Find where the given text appears and provide that cell's center as (X, Y) coordinate. 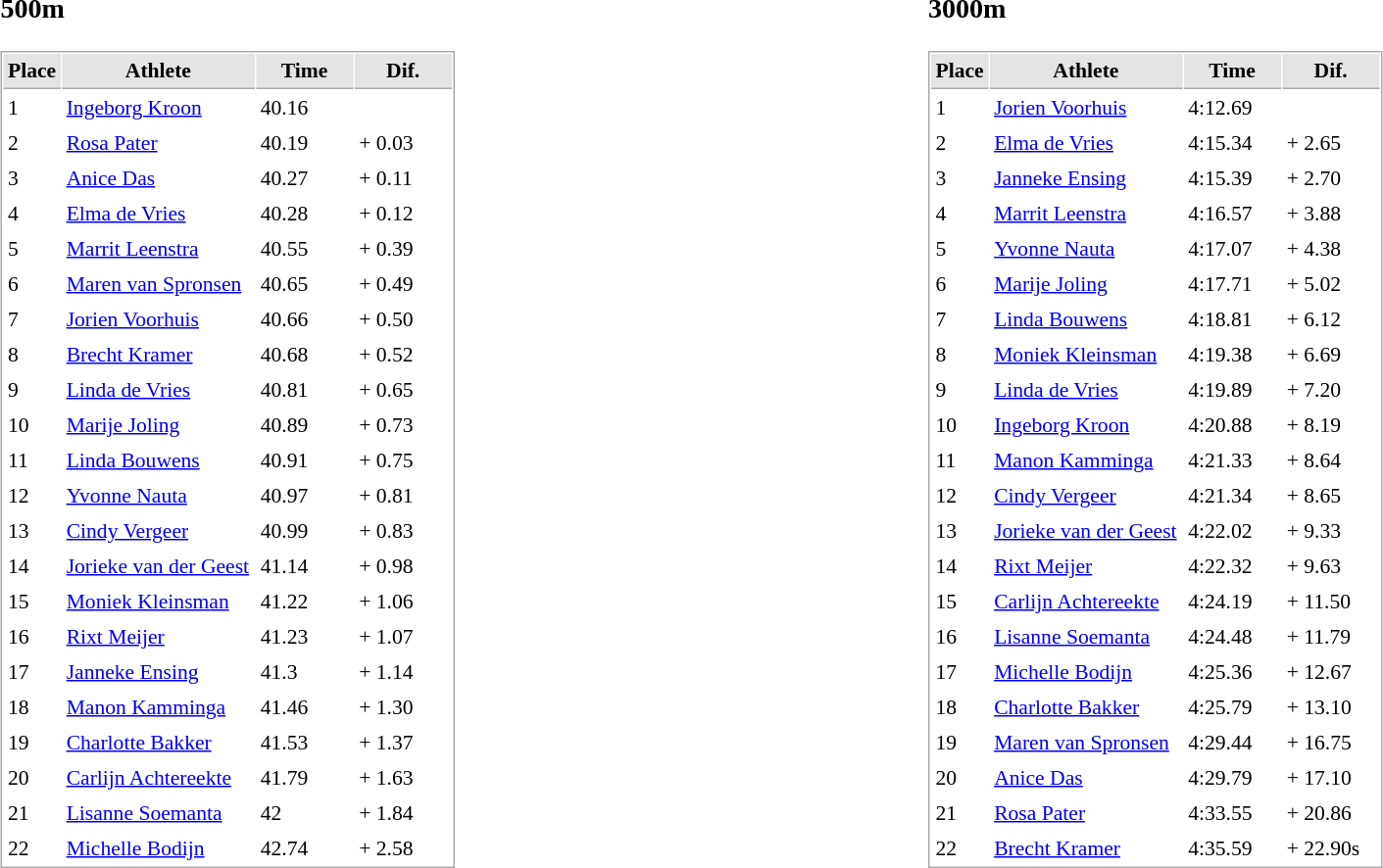
+ 2.70 (1331, 178)
+ 0.12 (404, 214)
42 (304, 813)
+ 1.63 (404, 778)
+ 11.79 (1331, 637)
4:21.33 (1233, 460)
+ 6.12 (1331, 319)
4:25.79 (1233, 707)
41.53 (304, 743)
+ 9.33 (1331, 531)
4:12.69 (1233, 108)
41.79 (304, 778)
40.16 (304, 108)
4:22.32 (1233, 566)
4:33.55 (1233, 813)
+ 0.50 (404, 319)
+ 1.07 (404, 637)
+ 9.63 (1331, 566)
40.68 (304, 355)
40.65 (304, 284)
40.27 (304, 178)
4:19.38 (1233, 355)
4:16.57 (1233, 214)
41.14 (304, 566)
+ 13.10 (1331, 707)
4:20.88 (1233, 425)
4:19.89 (1233, 390)
+ 11.50 (1331, 602)
40.55 (304, 249)
40.91 (304, 460)
40.89 (304, 425)
+ 0.65 (404, 390)
+ 0.39 (404, 249)
40.66 (304, 319)
40.19 (304, 143)
+ 2.58 (404, 848)
+ 1.37 (404, 743)
+ 16.75 (1331, 743)
4:15.39 (1233, 178)
4:18.81 (1233, 319)
+ 17.10 (1331, 778)
4:21.34 (1233, 496)
41.3 (304, 672)
42.74 (304, 848)
+ 1.84 (404, 813)
41.23 (304, 637)
4:29.44 (1233, 743)
40.81 (304, 390)
+ 20.86 (1331, 813)
41.46 (304, 707)
4:22.02 (1233, 531)
+ 12.67 (1331, 672)
+ 0.75 (404, 460)
40.97 (304, 496)
+ 1.14 (404, 672)
4:17.71 (1233, 284)
+ 0.03 (404, 143)
4:35.59 (1233, 848)
4:29.79 (1233, 778)
4:24.19 (1233, 602)
+ 0.81 (404, 496)
+ 0.52 (404, 355)
4:17.07 (1233, 249)
40.28 (304, 214)
+ 3.88 (1331, 214)
+ 4.38 (1331, 249)
+ 7.20 (1331, 390)
+ 8.65 (1331, 496)
+ 6.69 (1331, 355)
4:15.34 (1233, 143)
4:24.48 (1233, 637)
+ 22.90s (1331, 848)
+ 0.73 (404, 425)
+ 0.49 (404, 284)
+ 2.65 (1331, 143)
+ 8.64 (1331, 460)
+ 0.11 (404, 178)
41.22 (304, 602)
+ 8.19 (1331, 425)
+ 0.98 (404, 566)
40.99 (304, 531)
+ 0.83 (404, 531)
+ 1.06 (404, 602)
+ 5.02 (1331, 284)
+ 1.30 (404, 707)
4:25.36 (1233, 672)
